For the text-containing cell, return its midpoint in [X, Y] coordinate format. 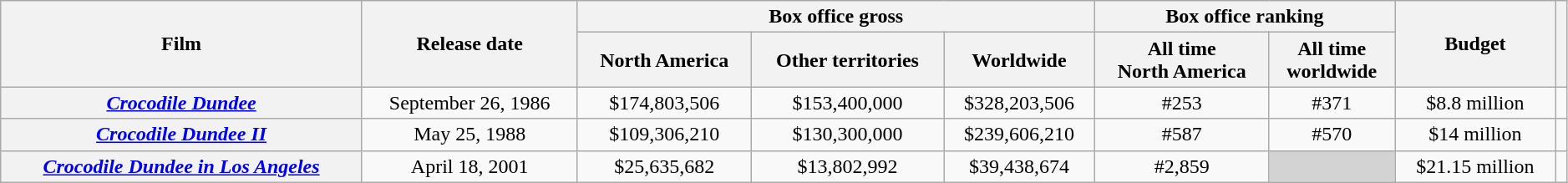
$8.8 million [1475, 103]
$239,606,210 [1019, 135]
$130,300,000 [848, 135]
North America [665, 60]
#253 [1181, 103]
Film [182, 43]
All timeNorth America [1181, 60]
Worldwide [1019, 60]
April 18, 2001 [469, 166]
#587 [1181, 135]
Crocodile Dundee in Los Angeles [182, 166]
$328,203,506 [1019, 103]
Release date [469, 43]
Budget [1475, 43]
Box office gross [835, 17]
$153,400,000 [848, 103]
#2,859 [1181, 166]
$21.15 million [1475, 166]
Box office ranking [1245, 17]
Other territories [848, 60]
$174,803,506 [665, 103]
Crocodile Dundee [182, 103]
$39,438,674 [1019, 166]
Crocodile Dundee II [182, 135]
$25,635,682 [665, 166]
May 25, 1988 [469, 135]
#371 [1332, 103]
September 26, 1986 [469, 103]
$14 million [1475, 135]
All timeworldwide [1332, 60]
$13,802,992 [848, 166]
#570 [1332, 135]
$109,306,210 [665, 135]
